For the text-containing cell, return its midpoint in (X, Y) coordinate format. 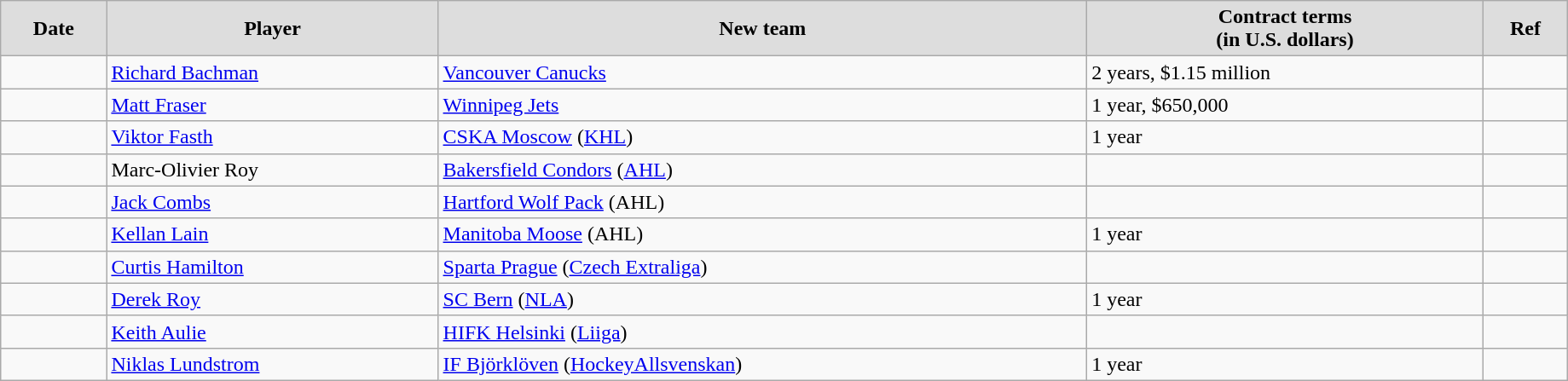
Curtis Hamilton (273, 267)
Sparta Prague (Czech Extraliga) (762, 267)
Viktor Fasth (273, 137)
Player (273, 29)
Manitoba Moose (AHL) (762, 234)
New team (762, 29)
Jack Combs (273, 202)
Richard Bachman (273, 72)
2 years, $1.15 million (1286, 72)
Bakersfield Condors (AHL) (762, 170)
1 year, $650,000 (1286, 105)
Hartford Wolf Pack (AHL) (762, 202)
Vancouver Canucks (762, 72)
IF Björklöven (HockeyAllsvenskan) (762, 364)
Contract terms(in U.S. dollars) (1286, 29)
Date (54, 29)
Marc-Olivier Roy (273, 170)
Kellan Lain (273, 234)
Winnipeg Jets (762, 105)
Ref (1525, 29)
Derek Roy (273, 299)
Keith Aulie (273, 332)
CSKA Moscow (KHL) (762, 137)
Matt Fraser (273, 105)
HIFK Helsinki (Liiga) (762, 332)
SC Bern (NLA) (762, 299)
Niklas Lundstrom (273, 364)
